Find where the given text appears and provide that cell's center as [X, Y] coordinate. 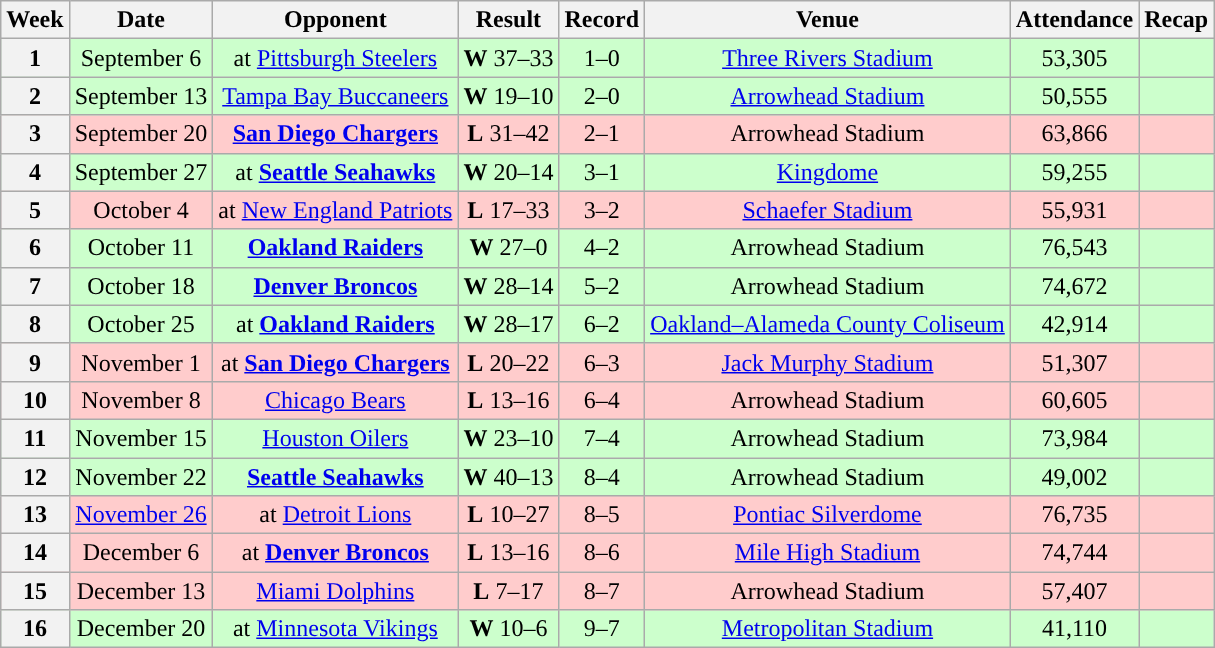
Recap [1176, 20]
at Minnesota Vikings [336, 629]
Schaefer Stadium [828, 210]
Date [141, 20]
3 [35, 134]
Chicago Bears [336, 400]
at New England Patriots [336, 210]
51,307 [1074, 362]
at Denver Broncos [336, 553]
Oakland–Alameda County Coliseum [828, 324]
at San Diego Chargers [336, 362]
41,110 [1074, 629]
73,984 [1074, 438]
6 [35, 248]
8–7 [602, 591]
November 26 [141, 515]
76,543 [1074, 248]
November 15 [141, 438]
5–2 [602, 286]
Record [602, 20]
8–5 [602, 515]
W 28–17 [508, 324]
12 [35, 477]
5 [35, 210]
53,305 [1074, 58]
L 31–42 [508, 134]
10 [35, 400]
6–2 [602, 324]
6–4 [602, 400]
14 [35, 553]
Three Rivers Stadium [828, 58]
Venue [828, 20]
2–1 [602, 134]
W 10–6 [508, 629]
Mile High Stadium [828, 553]
October 25 [141, 324]
Tampa Bay Buccaneers [336, 96]
December 6 [141, 553]
7 [35, 286]
74,744 [1074, 553]
50,555 [1074, 96]
Seattle Seahawks [336, 477]
Result [508, 20]
16 [35, 629]
Metropolitan Stadium [828, 629]
63,866 [1074, 134]
November 22 [141, 477]
42,914 [1074, 324]
1 [35, 58]
November 8 [141, 400]
1–0 [602, 58]
Houston Oilers [336, 438]
October 18 [141, 286]
2–0 [602, 96]
W 37–33 [508, 58]
September 27 [141, 172]
3–1 [602, 172]
3–2 [602, 210]
September 13 [141, 96]
55,931 [1074, 210]
2 [35, 96]
W 27–0 [508, 248]
at Detroit Lions [336, 515]
Denver Broncos [336, 286]
W 19–10 [508, 96]
L 7–17 [508, 591]
October 4 [141, 210]
W 40–13 [508, 477]
December 20 [141, 629]
11 [35, 438]
13 [35, 515]
49,002 [1074, 477]
76,735 [1074, 515]
W 28–14 [508, 286]
November 1 [141, 362]
8–6 [602, 553]
September 6 [141, 58]
9 [35, 362]
Attendance [1074, 20]
Miami Dolphins [336, 591]
at Oakland Raiders [336, 324]
L 20–22 [508, 362]
Opponent [336, 20]
8–4 [602, 477]
September 20 [141, 134]
57,407 [1074, 591]
7–4 [602, 438]
at Seattle Seahawks [336, 172]
6–3 [602, 362]
4–2 [602, 248]
at Pittsburgh Steelers [336, 58]
4 [35, 172]
L 17–33 [508, 210]
Kingdome [828, 172]
W 23–10 [508, 438]
Pontiac Silverdome [828, 515]
San Diego Chargers [336, 134]
8 [35, 324]
9–7 [602, 629]
W 20–14 [508, 172]
Week [35, 20]
74,672 [1074, 286]
15 [35, 591]
60,605 [1074, 400]
L 10–27 [508, 515]
Oakland Raiders [336, 248]
December 13 [141, 591]
Jack Murphy Stadium [828, 362]
59,255 [1074, 172]
October 11 [141, 248]
